Provide the [X, Y] coordinate of the cell's center where the given text is located.  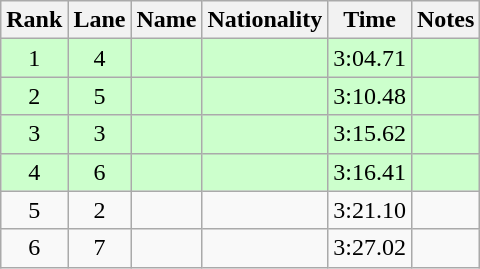
3:16.41 [370, 172]
Lane [100, 20]
Nationality [265, 20]
Notes [445, 20]
Time [370, 20]
3:21.10 [370, 210]
Rank [34, 20]
3:15.62 [370, 134]
3:27.02 [370, 248]
Name [166, 20]
3:10.48 [370, 96]
1 [34, 58]
7 [100, 248]
3:04.71 [370, 58]
